Detect which cell encompasses the target text, then output its (x, y) center coordinate. 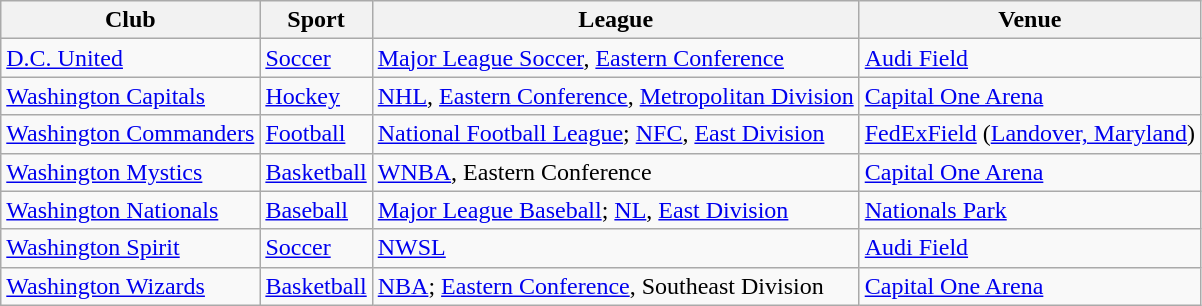
Sport (316, 20)
Washington Mystics (130, 172)
Nationals Park (1030, 210)
Washington Commanders (130, 134)
League (616, 20)
FedExField (Landover, Maryland) (1030, 134)
NHL, Eastern Conference, Metropolitan Division (616, 96)
Baseball (316, 210)
Venue (1030, 20)
Club (130, 20)
Washington Capitals (130, 96)
NWSL (616, 248)
Washington Wizards (130, 286)
NBA; Eastern Conference, Southeast Division (616, 286)
Football (316, 134)
Major League Soccer, Eastern Conference (616, 58)
Washington Nationals (130, 210)
Washington Spirit (130, 248)
WNBA, Eastern Conference (616, 172)
Hockey (316, 96)
Major League Baseball; NL, East Division (616, 210)
D.C. United (130, 58)
National Football League; NFC, East Division (616, 134)
